Scan for the cell matching the given text and deliver its (x, y) coordinate at center. 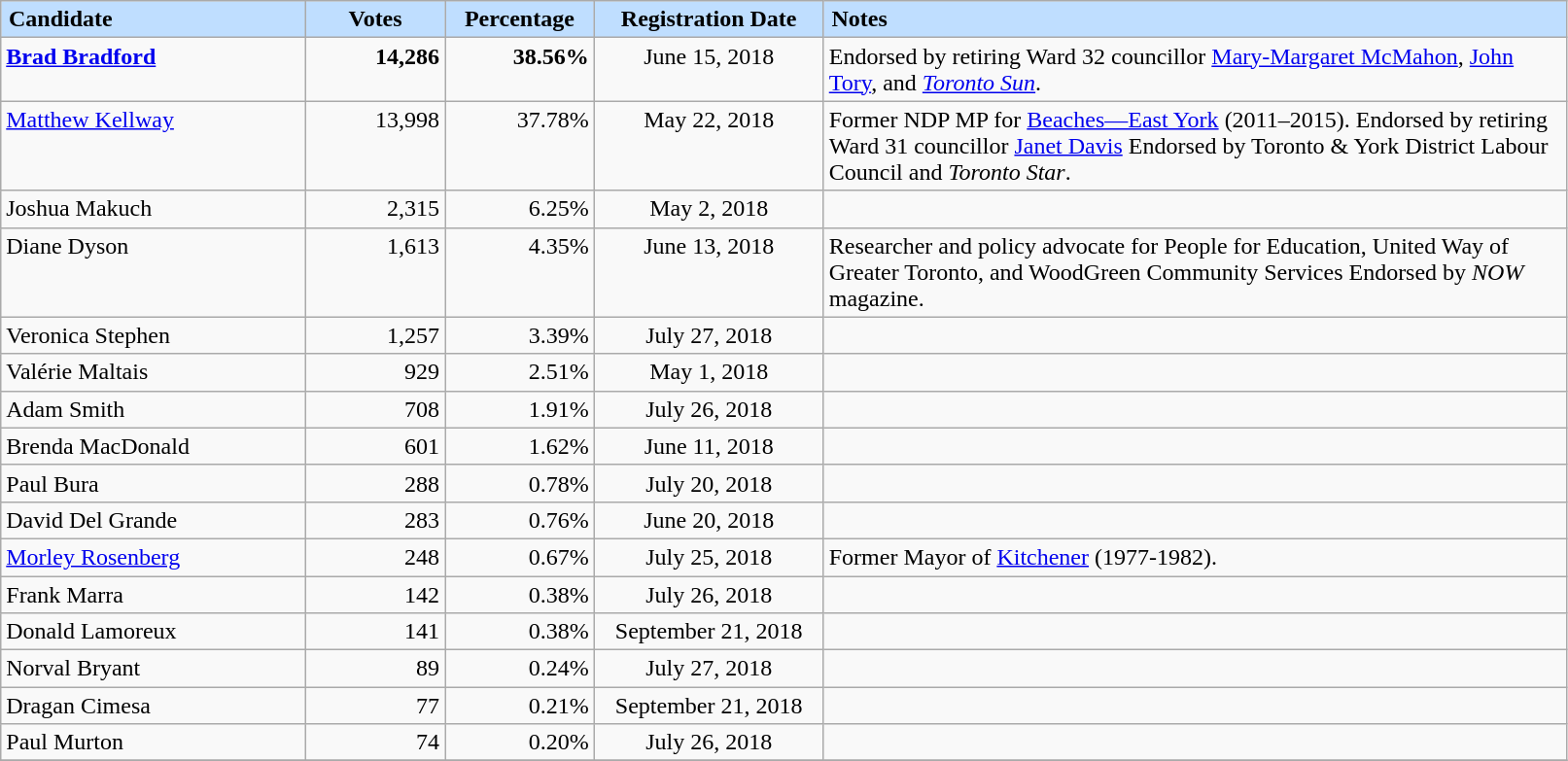
708 (375, 409)
Endorsed by retiring Ward 32 councillor Mary-Margaret McMahon, John Tory, and Toronto Sun. (1195, 70)
248 (375, 557)
Notes (1195, 19)
Valérie Maltais (154, 372)
June 11, 2018 (709, 446)
74 (375, 743)
288 (375, 483)
Norval Bryant (154, 669)
0.20% (520, 743)
0.67% (520, 557)
2.51% (520, 372)
Brad Bradford (154, 70)
Registration Date (709, 19)
37.78% (520, 146)
89 (375, 669)
Brenda MacDonald (154, 446)
38.56% (520, 70)
June 13, 2018 (709, 272)
1,613 (375, 272)
141 (375, 632)
June 15, 2018 (709, 70)
Paul Murton (154, 743)
0.76% (520, 520)
0.78% (520, 483)
Former Mayor of Kitchener (1977-1982). (1195, 557)
June 20, 2018 (709, 520)
929 (375, 372)
601 (375, 446)
Dragan Cimesa (154, 706)
1.91% (520, 409)
Votes (375, 19)
14,286 (375, 70)
0.21% (520, 706)
77 (375, 706)
Paul Bura (154, 483)
Matthew Kellway (154, 146)
3.39% (520, 335)
2,315 (375, 209)
Diane Dyson (154, 272)
July 25, 2018 (709, 557)
Veronica Stephen (154, 335)
Researcher and policy advocate for People for Education, United Way of Greater Toronto, and WoodGreen Community Services Endorsed by NOW magazine. (1195, 272)
David Del Grande (154, 520)
Joshua Makuch (154, 209)
Percentage (520, 19)
May 1, 2018 (709, 372)
July 20, 2018 (709, 483)
May 2, 2018 (709, 209)
Donald Lamoreux (154, 632)
4.35% (520, 272)
May 22, 2018 (709, 146)
Morley Rosenberg (154, 557)
1.62% (520, 446)
283 (375, 520)
0.24% (520, 669)
13,998 (375, 146)
142 (375, 594)
Adam Smith (154, 409)
Candidate (154, 19)
1,257 (375, 335)
Frank Marra (154, 594)
6.25% (520, 209)
